Determine the (X, Y) coordinate at the center of the cell enclosing the given text.  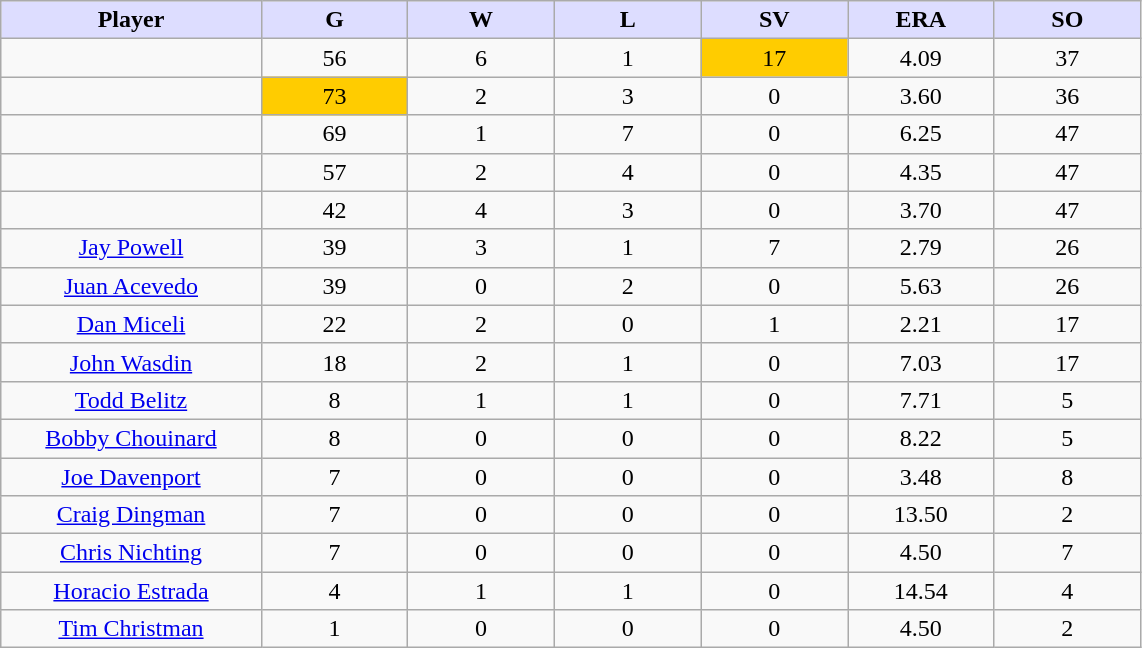
42 (334, 210)
SV (774, 20)
14.54 (922, 591)
W (482, 20)
G (334, 20)
5.63 (922, 286)
8.22 (922, 438)
4.09 (922, 58)
4.35 (922, 172)
22 (334, 324)
6 (482, 58)
SO (1068, 20)
2.79 (922, 248)
Chris Nichting (132, 553)
ERA (922, 20)
69 (334, 134)
6.25 (922, 134)
Juan Acevedo (132, 286)
Jay Powell (132, 248)
Dan Miceli (132, 324)
7.03 (922, 362)
56 (334, 58)
13.50 (922, 515)
36 (1068, 96)
Bobby Chouinard (132, 438)
L (628, 20)
3.48 (922, 477)
37 (1068, 58)
2.21 (922, 324)
Joe Davenport (132, 477)
7.71 (922, 400)
18 (334, 362)
Horacio Estrada (132, 591)
3.60 (922, 96)
Craig Dingman (132, 515)
Todd Belitz (132, 400)
73 (334, 96)
John Wasdin (132, 362)
Tim Christman (132, 629)
57 (334, 172)
Player (132, 20)
3.70 (922, 210)
